Detect which cell encompasses the target text, then output its [x, y] center coordinate. 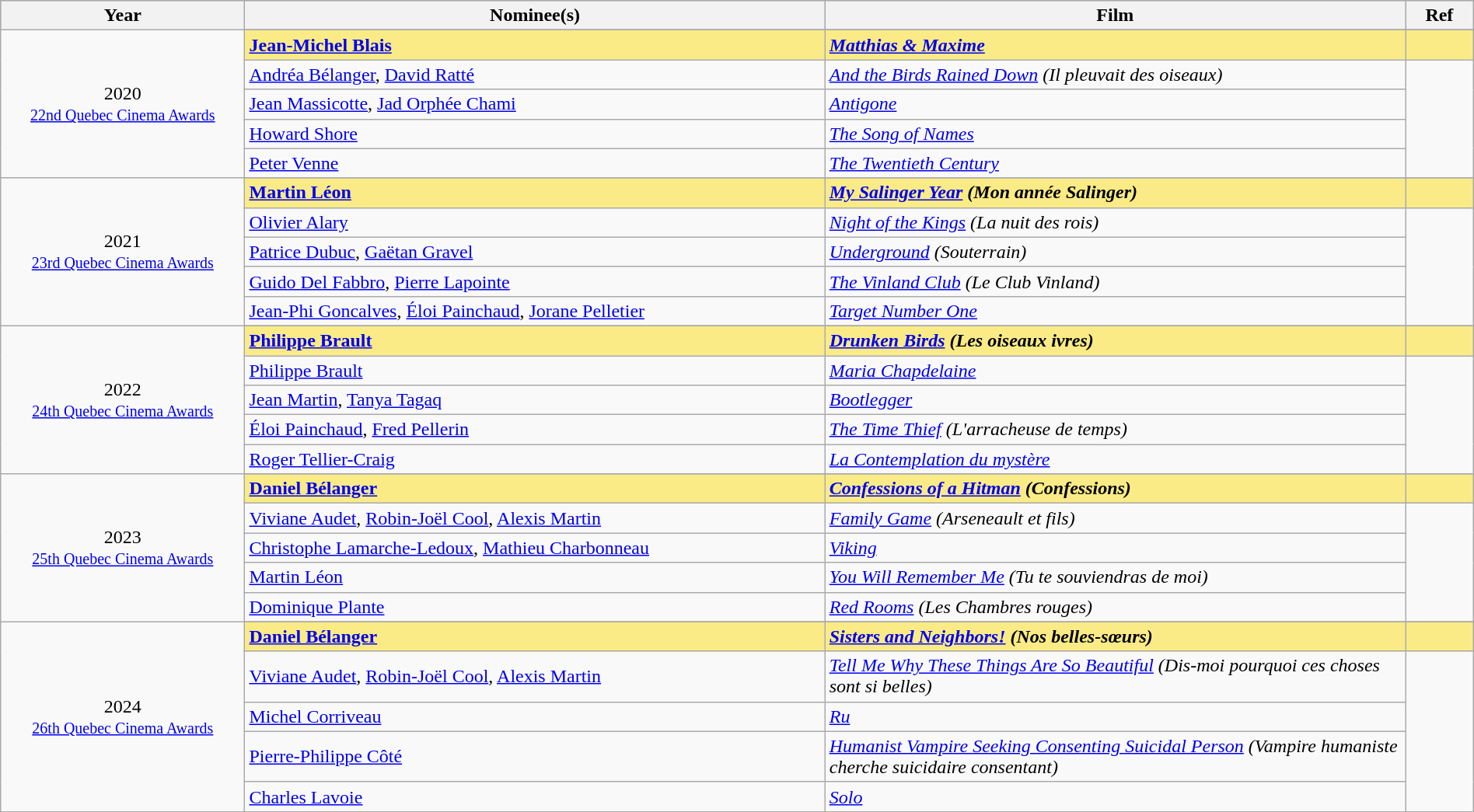
202123rd Quebec Cinema Awards [123, 252]
Éloi Painchaud, Fred Pellerin [535, 430]
Humanist Vampire Seeking Consenting Suicidal Person (Vampire humaniste cherche suicidaire consentant) [1115, 757]
Jean Martin, Tanya Tagaq [535, 400]
Drunken Birds (Les oiseaux ivres) [1115, 340]
La Contemplation du mystère [1115, 459]
202426th Quebec Cinema Awards [123, 716]
Jean-Michel Blais [535, 45]
You Will Remember Me (Tu te souviendras de moi) [1115, 577]
Target Number One [1115, 311]
Guido Del Fabbro, Pierre Lapointe [535, 281]
The Time Thief (L'arracheuse de temps) [1115, 430]
Year [123, 16]
Family Game (Arseneault et fils) [1115, 518]
Howard Shore [535, 134]
Pierre-Philippe Côté [535, 757]
202325th Quebec Cinema Awards [123, 548]
Michel Corriveau [535, 716]
Peter Venne [535, 163]
202224th Quebec Cinema Awards [123, 399]
The Twentieth Century [1115, 163]
The Song of Names [1115, 134]
Matthias & Maxime [1115, 45]
Sisters and Neighbors! (Nos belles-sœurs) [1115, 636]
And the Birds Rained Down (Il pleuvait des oiseaux) [1115, 75]
Ru [1115, 716]
Andréa Bélanger, David Ratté [535, 75]
Dominique Plante [535, 607]
Confessions of a Hitman (Confessions) [1115, 489]
Tell Me Why These Things Are So Beautiful (Dis-moi pourquoi ces choses sont si belles) [1115, 676]
Olivier Alary [535, 222]
The Vinland Club (Le Club Vinland) [1115, 281]
Roger Tellier-Craig [535, 459]
Solo [1115, 796]
Patrice Dubuc, Gaëtan Gravel [535, 252]
Charles Lavoie [535, 796]
Jean Massicotte, Jad Orphée Chami [535, 104]
Night of the Kings (La nuit des rois) [1115, 222]
Maria Chapdelaine [1115, 371]
Viking [1115, 548]
Underground (Souterrain) [1115, 252]
2020 22nd Quebec Cinema Awards [123, 104]
Red Rooms (Les Chambres rouges) [1115, 607]
Ref [1440, 16]
Bootlegger [1115, 400]
Film [1115, 16]
Christophe Lamarche-Ledoux, Mathieu Charbonneau [535, 548]
Jean-Phi Goncalves, Éloi Painchaud, Jorane Pelletier [535, 311]
Antigone [1115, 104]
Nominee(s) [535, 16]
My Salinger Year (Mon année Salinger) [1115, 193]
